Locate the cell with the specified text and output its (x, y) center coordinate. 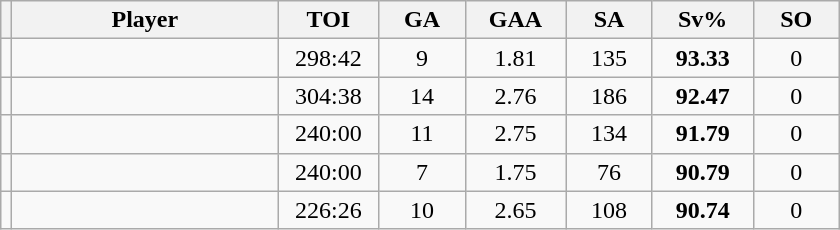
298:42 (328, 58)
SO (796, 20)
2.76 (516, 96)
TOI (328, 20)
2.75 (516, 134)
134 (609, 134)
108 (609, 210)
304:38 (328, 96)
Player (145, 20)
GA (422, 20)
14 (422, 96)
186 (609, 96)
2.65 (516, 210)
11 (422, 134)
92.47 (702, 96)
226:26 (328, 210)
GAA (516, 20)
Sv% (702, 20)
91.79 (702, 134)
90.79 (702, 172)
76 (609, 172)
135 (609, 58)
SA (609, 20)
10 (422, 210)
9 (422, 58)
1.75 (516, 172)
1.81 (516, 58)
93.33 (702, 58)
7 (422, 172)
90.74 (702, 210)
